Extract the [x, y] coordinate from the center of the cell holding the provided text.  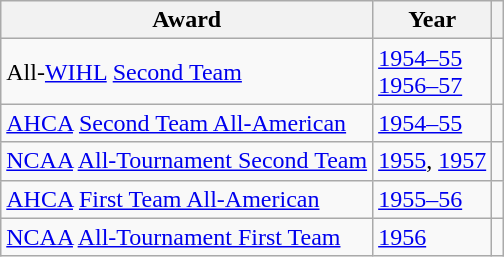
NCAA All-Tournament First Team [187, 237]
AHCA Second Team All-American [187, 123]
NCAA All-Tournament Second Team [187, 161]
1954–55 [432, 123]
1954–551956–57 [432, 72]
1956 [432, 237]
1955, 1957 [432, 161]
AHCA First Team All-American [187, 199]
All-WIHL Second Team [187, 72]
1955–56 [432, 199]
Award [187, 20]
Year [432, 20]
